Return the (X, Y) coordinate for the center point of the cell that contains the specified text.  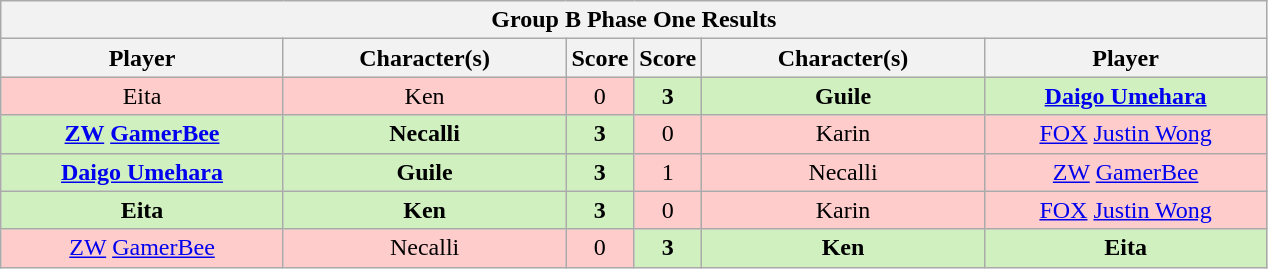
1 (668, 172)
Group B Phase One Results (634, 20)
